Find where the given text appears and provide that cell's center as [x, y] coordinate. 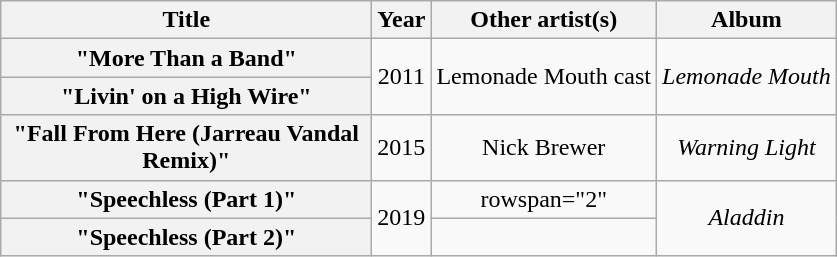
Aladdin [747, 218]
"Speechless (Part 1)" [186, 199]
"More Than a Band" [186, 58]
Lemonade Mouth cast [544, 77]
"Livin' on a High Wire" [186, 96]
Album [747, 20]
Lemonade Mouth [747, 77]
"Fall From Here (Jarreau Vandal Remix)" [186, 148]
Title [186, 20]
"Speechless (Part 2)" [186, 237]
Other artist(s) [544, 20]
rowspan="2" [544, 199]
Year [402, 20]
2015 [402, 148]
Warning Light [747, 148]
2019 [402, 218]
Nick Brewer [544, 148]
2011 [402, 77]
